Return the [x, y] coordinate for the center point of the cell that contains the specified text.  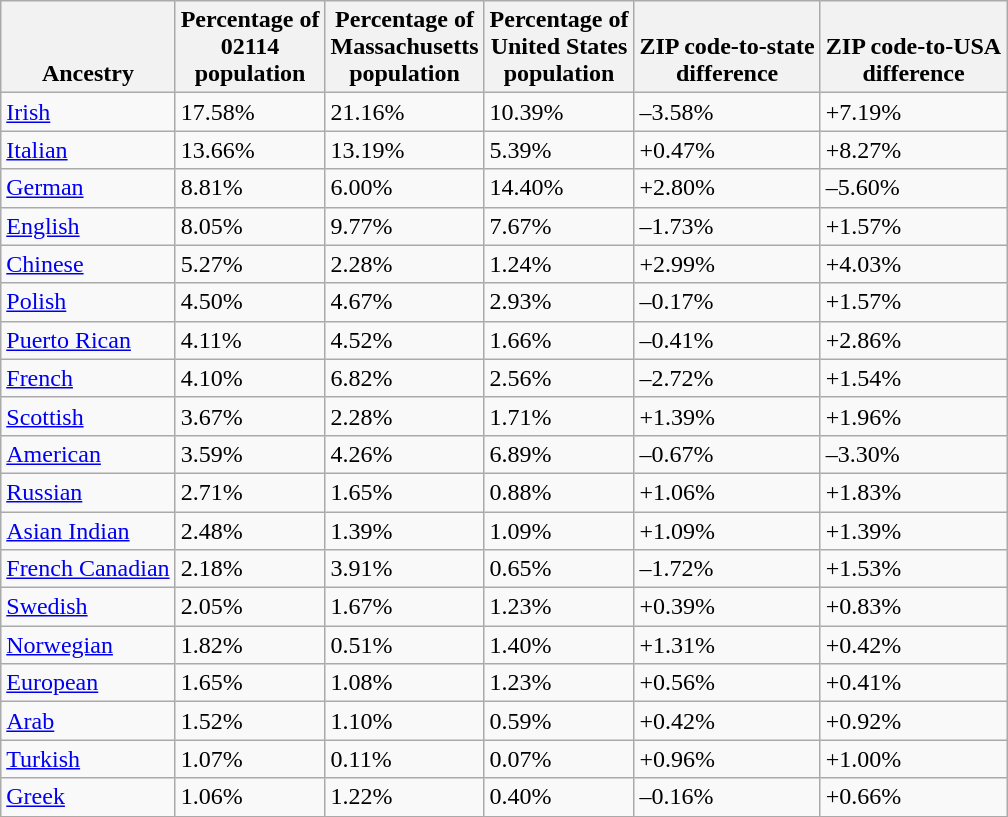
Italian [88, 150]
1.10% [404, 721]
5.27% [250, 264]
1.39% [404, 531]
3.59% [250, 454]
4.52% [404, 340]
1.71% [559, 416]
3.91% [404, 569]
0.11% [404, 759]
Arab [88, 721]
Percentage ofUnited Statespopulation [559, 47]
6.82% [404, 378]
1.08% [404, 683]
English [88, 226]
+0.39% [727, 607]
1.06% [250, 797]
21.16% [404, 112]
0.59% [559, 721]
+0.66% [913, 797]
1.09% [559, 531]
Scottish [88, 416]
–2.72% [727, 378]
3.67% [250, 416]
4.11% [250, 340]
1.52% [250, 721]
0.65% [559, 569]
2.93% [559, 302]
+2.86% [913, 340]
+1.31% [727, 645]
+0.92% [913, 721]
2.48% [250, 531]
+4.03% [913, 264]
–3.58% [727, 112]
14.40% [559, 188]
9.77% [404, 226]
1.07% [250, 759]
4.50% [250, 302]
Percentage ofMassachusettspopulation [404, 47]
7.67% [559, 226]
+0.41% [913, 683]
2.18% [250, 569]
Polish [88, 302]
Ancestry [88, 47]
French [88, 378]
European [88, 683]
–1.73% [727, 226]
French Canadian [88, 569]
1.67% [404, 607]
Norwegian [88, 645]
ZIP code-to-USAdifference [913, 47]
4.10% [250, 378]
Turkish [88, 759]
+0.83% [913, 607]
+1.96% [913, 416]
2.05% [250, 607]
1.22% [404, 797]
6.00% [404, 188]
–0.41% [727, 340]
+1.53% [913, 569]
Chinese [88, 264]
+1.83% [913, 492]
+7.19% [913, 112]
13.66% [250, 150]
+0.96% [727, 759]
Asian Indian [88, 531]
1.66% [559, 340]
4.26% [404, 454]
Puerto Rican [88, 340]
6.89% [559, 454]
ZIP code-to-statedifference [727, 47]
2.71% [250, 492]
Swedish [88, 607]
1.24% [559, 264]
+2.80% [727, 188]
0.40% [559, 797]
+8.27% [913, 150]
Russian [88, 492]
+2.99% [727, 264]
–1.72% [727, 569]
+1.09% [727, 531]
8.05% [250, 226]
2.56% [559, 378]
17.58% [250, 112]
10.39% [559, 112]
5.39% [559, 150]
0.07% [559, 759]
0.88% [559, 492]
0.51% [404, 645]
1.40% [559, 645]
German [88, 188]
Percentage of02114population [250, 47]
American [88, 454]
Irish [88, 112]
8.81% [250, 188]
–0.67% [727, 454]
+1.54% [913, 378]
+0.56% [727, 683]
Greek [88, 797]
+1.06% [727, 492]
–0.17% [727, 302]
1.82% [250, 645]
–3.30% [913, 454]
13.19% [404, 150]
+1.00% [913, 759]
–5.60% [913, 188]
–0.16% [727, 797]
+0.47% [727, 150]
4.67% [404, 302]
